Pinpoint the cell where the given text exists, returning its [X, Y] midpoint coordinate. 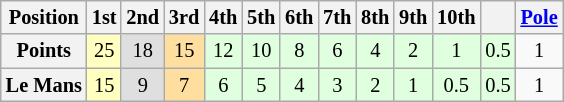
Points [44, 51]
7th [337, 17]
10 [261, 51]
3 [337, 85]
8 [299, 51]
2nd [142, 17]
18 [142, 51]
Pole [540, 17]
9 [142, 85]
4th [223, 17]
10th [456, 17]
3rd [184, 17]
25 [104, 51]
5 [261, 85]
Position [44, 17]
12 [223, 51]
9th [413, 17]
7 [184, 85]
8th [375, 17]
1st [104, 17]
6th [299, 17]
5th [261, 17]
Le Mans [44, 85]
